Detect which cell encompasses the target text, then output its [x, y] center coordinate. 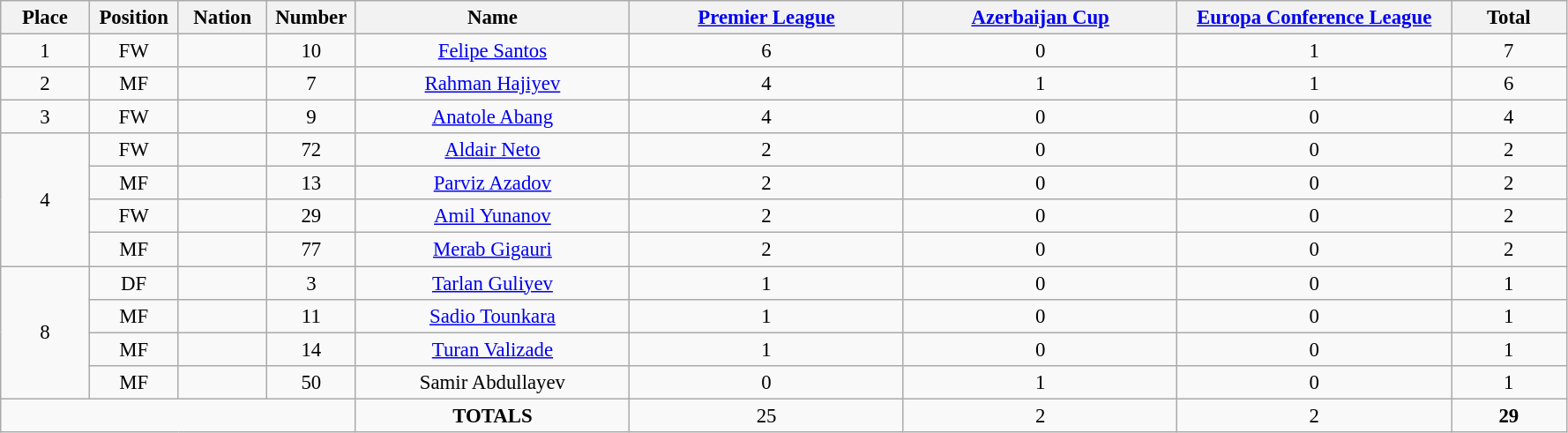
9 [312, 117]
Amil Yunanov [492, 216]
Merab Gigauri [492, 250]
77 [312, 250]
8 [46, 332]
Tarlan Guliyev [492, 283]
Aldair Neto [492, 150]
72 [312, 150]
Position [134, 18]
Number [312, 18]
Europa Conference League [1314, 18]
Anatole Abang [492, 117]
Sadio Tounkara [492, 316]
Place [46, 18]
Nation [222, 18]
Rahman Hajiyev [492, 84]
11 [312, 316]
DF [134, 283]
Premier League [767, 18]
Name [492, 18]
Parviz Azadov [492, 183]
10 [312, 51]
Felipe Santos [492, 51]
TOTALS [492, 415]
14 [312, 349]
Total [1510, 18]
Turan Valizade [492, 349]
25 [767, 415]
13 [312, 183]
Azerbaijan Cup [1041, 18]
50 [312, 382]
Samir Abdullayev [492, 382]
